Provide the (X, Y) coordinate of the cell's center where the given text is located.  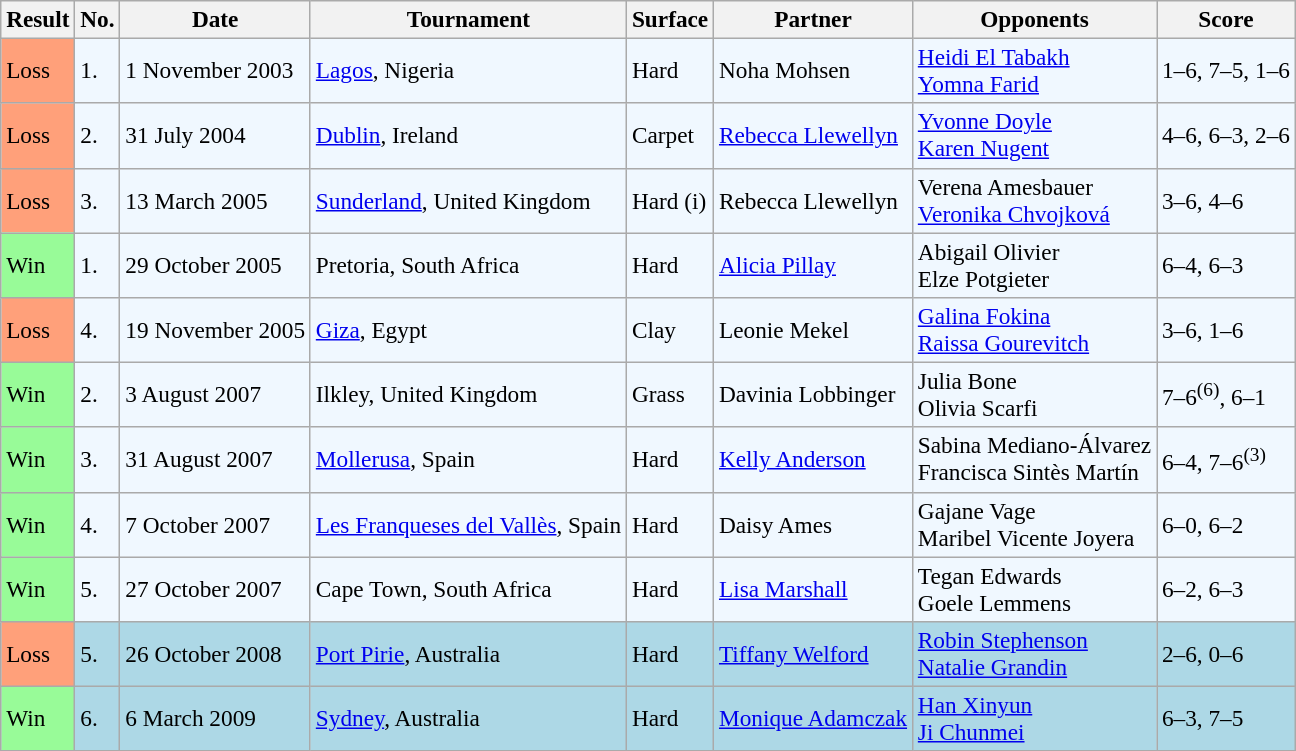
No. (98, 19)
Gajane Vage Maribel Vicente Joyera (1034, 524)
Mollerusa, Spain (468, 460)
2–6, 0–6 (1226, 654)
Noha Mohsen (814, 70)
Partner (814, 19)
Galina Fokina Raissa Gourevitch (1034, 330)
6–0, 6–2 (1226, 524)
6–3, 7–5 (1226, 718)
Davinia Lobbinger (814, 394)
27 October 2007 (215, 588)
Grass (670, 394)
Clay (670, 330)
3 August 2007 (215, 394)
1–6, 7–5, 1–6 (1226, 70)
29 October 2005 (215, 264)
Les Franqueses del Vallès, Spain (468, 524)
Pretoria, South Africa (468, 264)
Tiffany Welford (814, 654)
Lisa Marshall (814, 588)
Lagos, Nigeria (468, 70)
Abigail Olivier Elze Potgieter (1034, 264)
Result (38, 19)
Sabina Mediano-Álvarez Francisca Sintès Martín (1034, 460)
Dublin, Ireland (468, 136)
Opponents (1034, 19)
Robin Stephenson Natalie Grandin (1034, 654)
Julia Bone Olivia Scarfi (1034, 394)
Verena Amesbauer Veronika Chvojková (1034, 200)
Tegan Edwards Goele Lemmens (1034, 588)
19 November 2005 (215, 330)
Daisy Ames (814, 524)
Heidi El Tabakh Yomna Farid (1034, 70)
4–6, 6–3, 2–6 (1226, 136)
Date (215, 19)
Hard (i) (670, 200)
3–6, 1–6 (1226, 330)
3–6, 4–6 (1226, 200)
Carpet (670, 136)
Han Xinyun Ji Chunmei (1034, 718)
6–2, 6–3 (1226, 588)
7–6(6), 6–1 (1226, 394)
Alicia Pillay (814, 264)
Surface (670, 19)
Giza, Egypt (468, 330)
6–4, 6–3 (1226, 264)
31 August 2007 (215, 460)
6–4, 7–6(3) (1226, 460)
Port Pirie, Australia (468, 654)
Cape Town, South Africa (468, 588)
31 July 2004 (215, 136)
Yvonne Doyle Karen Nugent (1034, 136)
6. (98, 718)
13 March 2005 (215, 200)
Tournament (468, 19)
6 March 2009 (215, 718)
26 October 2008 (215, 654)
Sydney, Australia (468, 718)
Leonie Mekel (814, 330)
Kelly Anderson (814, 460)
Score (1226, 19)
1 November 2003 (215, 70)
7 October 2007 (215, 524)
Ilkley, United Kingdom (468, 394)
Sunderland, United Kingdom (468, 200)
Monique Adamczak (814, 718)
